For the text-containing cell, return its midpoint in [X, Y] coordinate format. 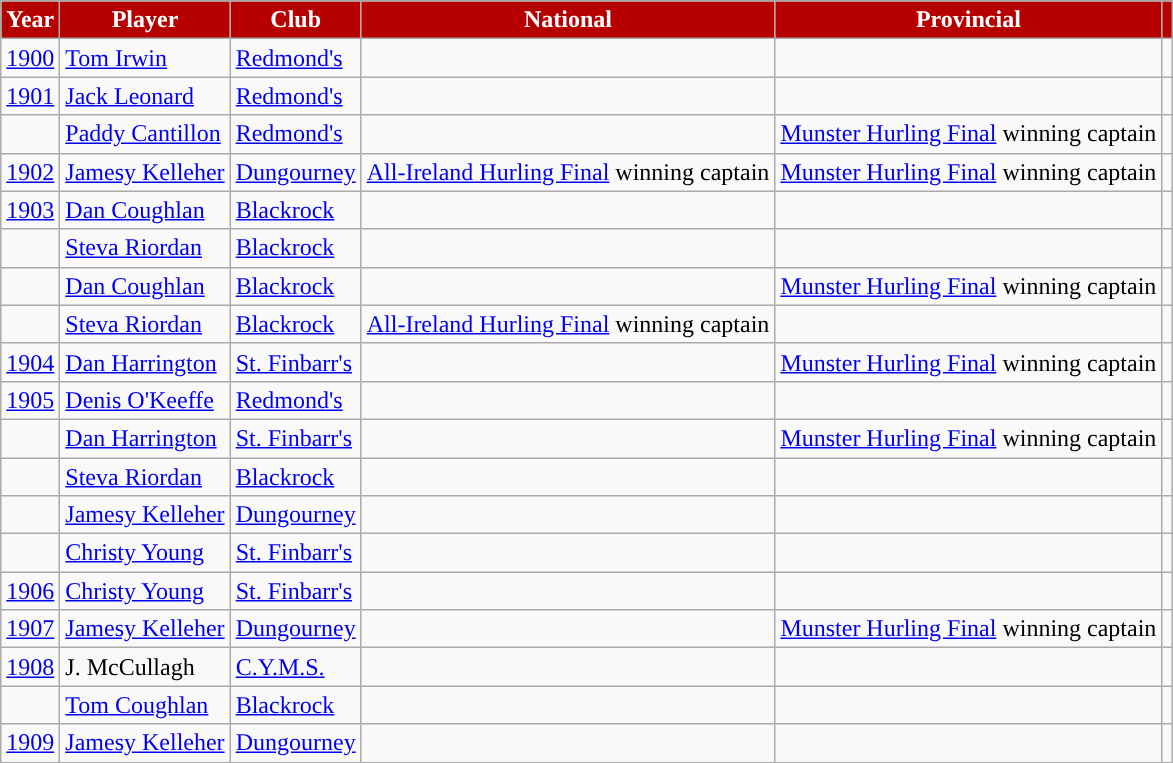
1908 [30, 667]
1903 [30, 210]
1901 [30, 96]
National [568, 20]
Denis O'Keeffe [145, 400]
1900 [30, 58]
Provincial [968, 20]
Tom Coughlan [145, 705]
Paddy Cantillon [145, 134]
Year [30, 20]
1904 [30, 362]
1907 [30, 629]
1902 [30, 172]
1909 [30, 743]
Tom Irwin [145, 58]
Player [145, 20]
Jack Leonard [145, 96]
Club [296, 20]
1905 [30, 400]
J. McCullagh [145, 667]
C.Y.M.S. [296, 667]
1906 [30, 591]
